Locate the cell with the specified text and output its [x, y] center coordinate. 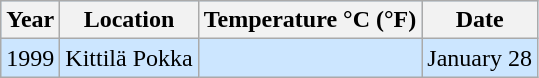
January 28 [480, 58]
Temperature °C (°F) [310, 20]
Date [480, 20]
Kittilä Pokka [129, 58]
Year [30, 20]
1999 [30, 58]
Location [129, 20]
